Search for the cell housing the specified text and yield its (x, y) center coordinate. 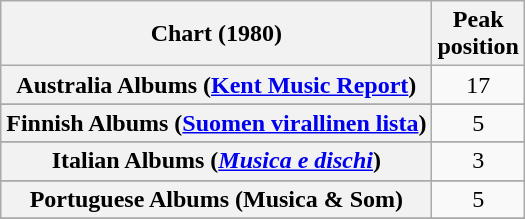
3 (478, 161)
Portuguese Albums (Musica & Som) (216, 199)
Finnish Albums (Suomen virallinen lista) (216, 123)
Chart (1980) (216, 34)
Italian Albums (Musica e dischi) (216, 161)
17 (478, 85)
Australia Albums (Kent Music Report) (216, 85)
Peakposition (478, 34)
